Extract the [X, Y] coordinate from the center of the cell holding the provided text.  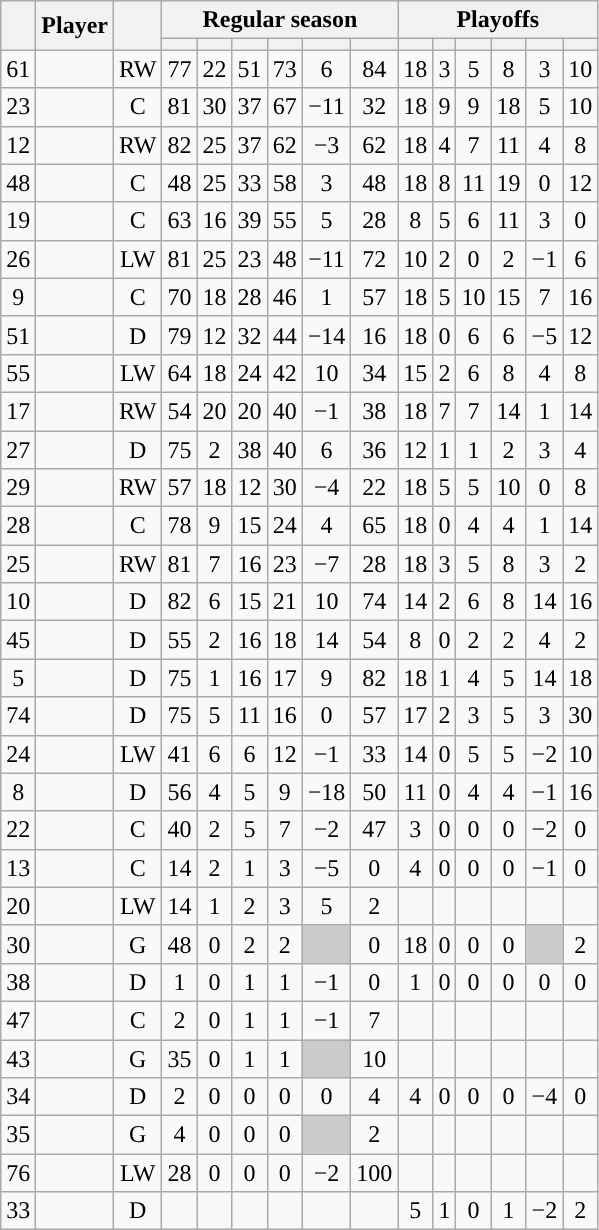
26 [18, 259]
70 [180, 297]
78 [180, 526]
Regular season [280, 20]
29 [18, 488]
−18 [326, 792]
67 [284, 107]
58 [284, 183]
−3 [326, 145]
84 [374, 69]
46 [284, 297]
76 [18, 1173]
21 [284, 602]
27 [18, 449]
45 [18, 640]
50 [374, 792]
Playoffs [498, 20]
13 [18, 868]
44 [284, 335]
−7 [326, 564]
Player [75, 26]
42 [284, 373]
61 [18, 69]
−14 [326, 335]
77 [180, 69]
65 [374, 526]
79 [180, 335]
64 [180, 373]
100 [374, 1173]
43 [18, 1059]
72 [374, 259]
56 [180, 792]
63 [180, 221]
36 [374, 449]
39 [250, 221]
73 [284, 69]
41 [180, 754]
